Extract the (X, Y) coordinate from the center of the cell holding the provided text.  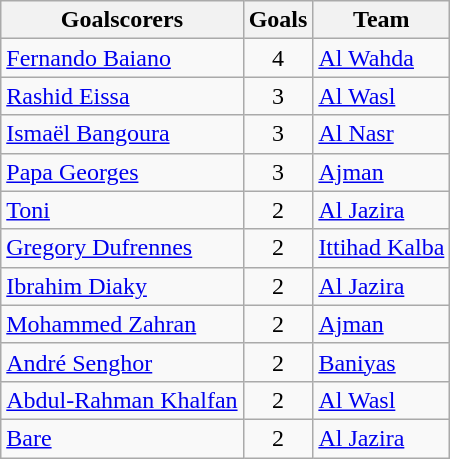
Ittihad Kalba (382, 248)
Goals (278, 20)
Papa Georges (122, 172)
Rashid Eissa (122, 96)
Al Nasr (382, 134)
Fernando Baiano (122, 58)
Goalscorers (122, 20)
Gregory Dufrennes (122, 248)
Abdul-Rahman Khalfan (122, 400)
Al Wahda (382, 58)
Ismaël Bangoura (122, 134)
Bare (122, 438)
Toni (122, 210)
Ibrahim Diaky (122, 286)
4 (278, 58)
Team (382, 20)
Mohammed Zahran (122, 324)
André Senghor (122, 362)
Baniyas (382, 362)
